Determine the [x, y] coordinate at the center of the cell enclosing the given text.  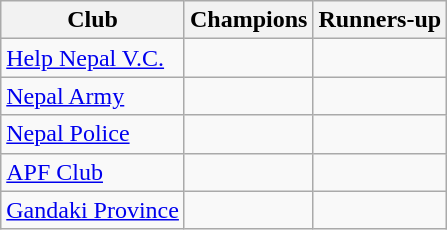
Nepal Police [93, 134]
Runners-up [380, 20]
Nepal Army [93, 96]
Gandaki Province [93, 210]
Club [93, 20]
APF Club [93, 172]
Champions [248, 20]
Help Nepal V.C. [93, 58]
